Pinpoint the cell where the given text exists, returning its [X, Y] midpoint coordinate. 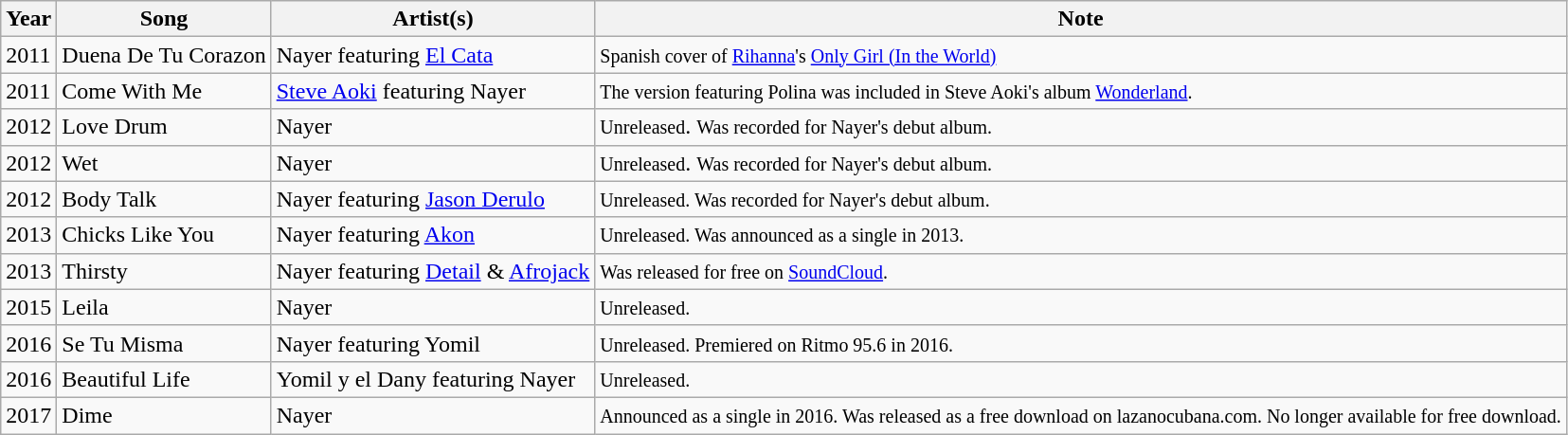
Was released for free on SoundCloud. [1081, 271]
Unreleased. Was announced as a single in 2013. [1081, 235]
The version featuring Polina was included in Steve Aoki's album Wonderland. [1081, 91]
Steve Aoki featuring Nayer [433, 91]
Song [164, 19]
Beautiful Life [164, 379]
Love Drum [164, 127]
Wet [164, 163]
Nayer featuring El Cata [433, 55]
2017 [28, 415]
Thirsty [164, 271]
Yomil y el Dany featuring Nayer [433, 379]
Nayer featuring Jason Derulo [433, 199]
Chicks Like You [164, 235]
Nayer featuring Yomil [433, 343]
Duena De Tu Corazon [164, 55]
Leila [164, 307]
Artist(s) [433, 19]
Spanish cover of Rihanna's Only Girl (In the World) [1081, 55]
2015 [28, 307]
Body Talk [164, 199]
Come With Me [164, 91]
Announced as a single in 2016. Was released as a free download on lazanocubana.com. No longer available for free download. [1081, 415]
Note [1081, 19]
Se Tu Misma [164, 343]
Dime [164, 415]
Year [28, 19]
Unreleased. Premiered on Ritmo 95.6 in 2016. [1081, 343]
Nayer featuring Detail & Afrojack [433, 271]
Nayer featuring Akon [433, 235]
